Search for the cell housing the specified text and yield its (X, Y) center coordinate. 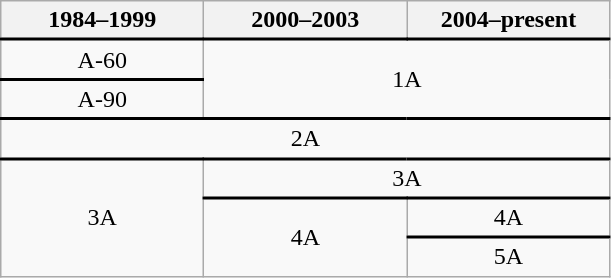
A-90 (102, 99)
2004–present (508, 20)
2A (306, 139)
5A (508, 256)
A-60 (102, 60)
1984–1999 (102, 20)
1A (407, 80)
2000–2003 (306, 20)
